Find where the given text appears and provide that cell's center as [X, Y] coordinate. 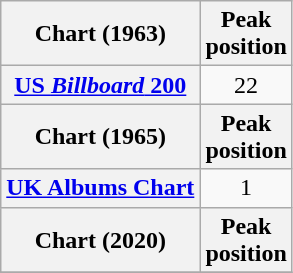
UK Albums Chart [100, 188]
Chart (1965) [100, 136]
1 [246, 188]
US Billboard 200 [100, 85]
22 [246, 85]
Chart (1963) [100, 34]
Chart (2020) [100, 240]
